Provide the [X, Y] coordinate of the cell's center where the given text is located.  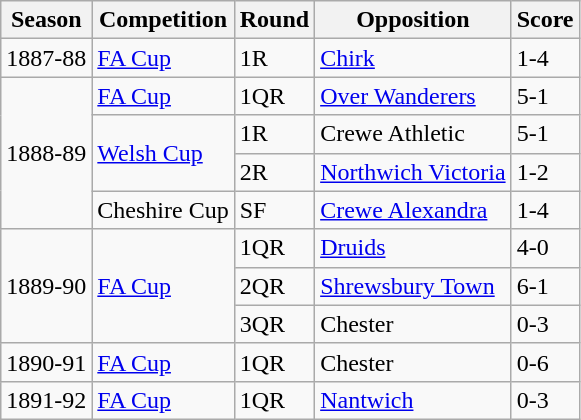
1889-90 [46, 286]
2QR [274, 286]
Shrewsbury Town [413, 286]
Score [545, 20]
Crewe Alexandra [413, 210]
1887-88 [46, 58]
3QR [274, 324]
6-1 [545, 286]
Druids [413, 248]
Nantwich [413, 400]
0-6 [545, 362]
Cheshire Cup [163, 210]
Chirk [413, 58]
Crewe Athletic [413, 134]
SF [274, 210]
4-0 [545, 248]
1-2 [545, 172]
Welsh Cup [163, 153]
Over Wanderers [413, 96]
1891-92 [46, 400]
Competition [163, 20]
Round [274, 20]
Season [46, 20]
Opposition [413, 20]
1888-89 [46, 153]
Northwich Victoria [413, 172]
1890-91 [46, 362]
2R [274, 172]
